Capture the cell that displays the provided text and extract its (X, Y) central coordinate. 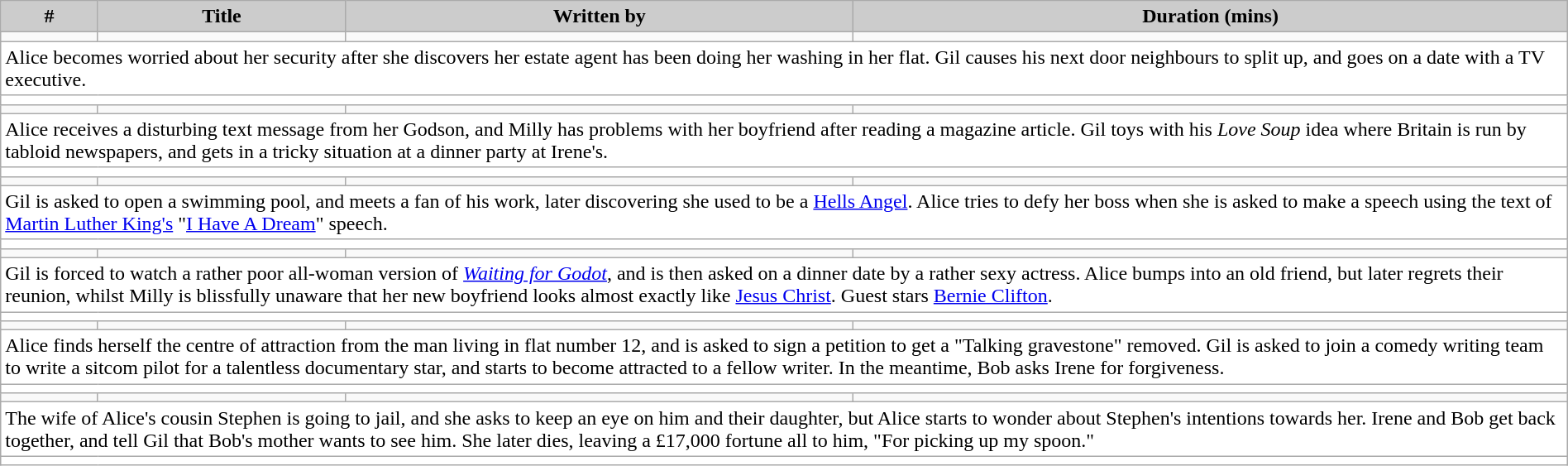
Title (222, 17)
Written by (600, 17)
Duration (mins) (1211, 17)
# (50, 17)
